Scan for the cell matching the given text and deliver its (X, Y) coordinate at center. 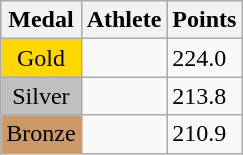
210.9 (204, 134)
213.8 (204, 96)
Silver (41, 96)
Bronze (41, 134)
Gold (41, 58)
Medal (41, 20)
Athlete (124, 20)
224.0 (204, 58)
Points (204, 20)
